From the cell containing the given text, extract its center point as [x, y] coordinate. 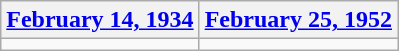
February 25, 1952 [298, 20]
February 14, 1934 [100, 20]
